Capture the cell that displays the provided text and extract its (X, Y) central coordinate. 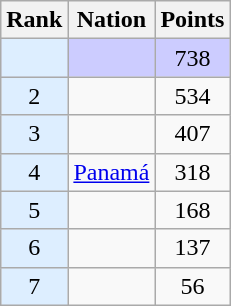
2 (34, 96)
Panamá (112, 172)
Points (192, 20)
137 (192, 248)
407 (192, 134)
Nation (112, 20)
5 (34, 210)
738 (192, 58)
4 (34, 172)
168 (192, 210)
3 (34, 134)
7 (34, 286)
Rank (34, 20)
6 (34, 248)
56 (192, 286)
318 (192, 172)
534 (192, 96)
